Return the [x, y] coordinate for the center point of the cell that contains the specified text.  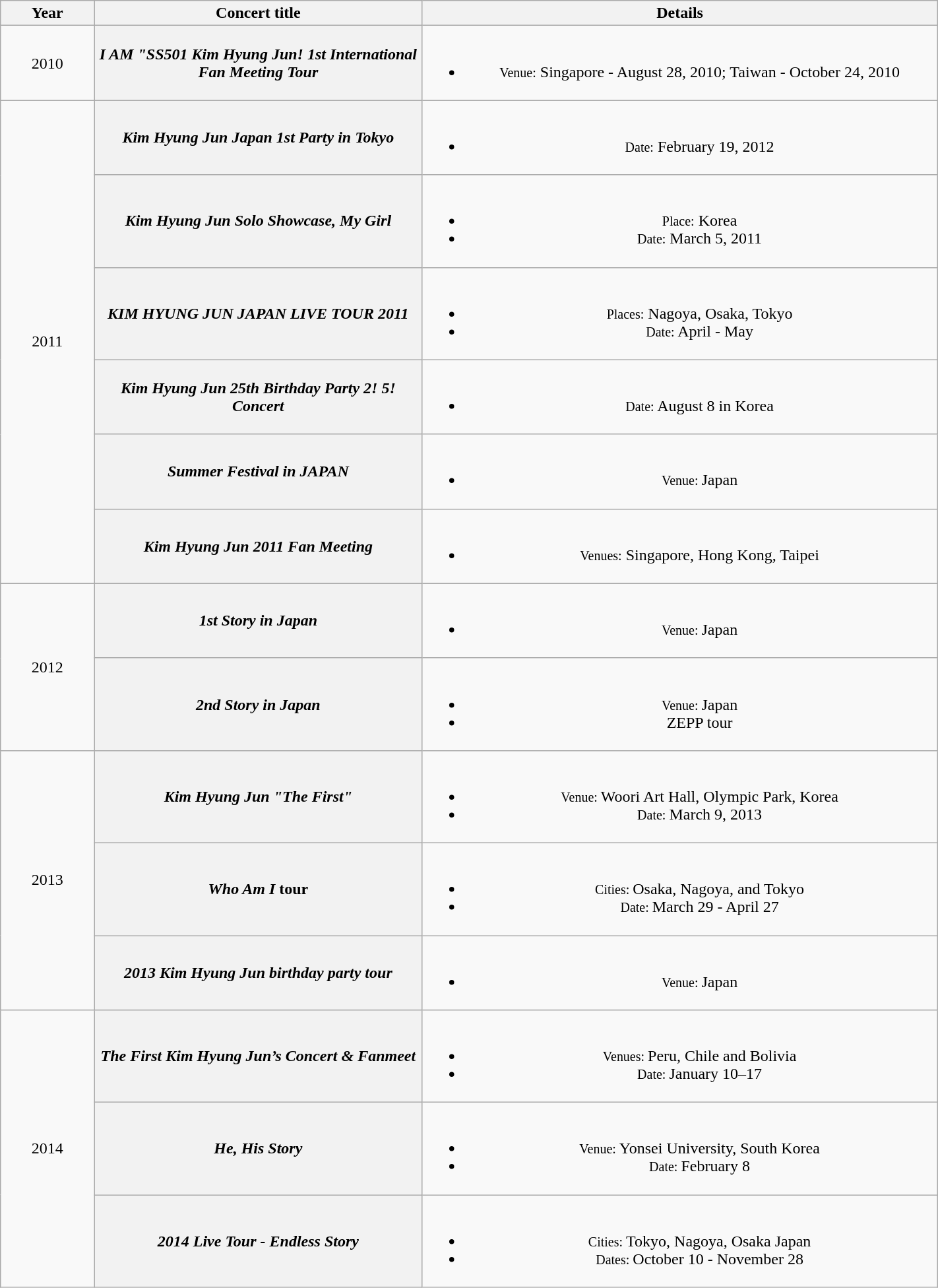
Date: February 19, 2012 [679, 137]
Venue: Singapore - August 28, 2010; Taiwan - October 24, 2010 [679, 63]
Who Am I tour [259, 889]
Cities: Tokyo, Nagoya, Osaka JapanDates: October 10 - November 28 [679, 1241]
Summer Festival in JAPAN [259, 471]
1st Story in Japan [259, 620]
2012 [47, 666]
Year [47, 13]
Venue: JapanZEPP tour [679, 704]
Kim Hyung Jun 2011 Fan Meeting [259, 546]
Concert title [259, 13]
Venues: Peru, Chile and BoliviaDate: January 10–17 [679, 1056]
Places: Nagoya, Osaka, TokyoDate: April - May [679, 313]
Place: KoreaDate: March 5, 2011 [679, 221]
Venue: Woori Art Hall, Olympic Park, KoreaDate: March 9, 2013 [679, 796]
2014 Live Tour - Endless Story [259, 1241]
2010 [47, 63]
Kim Hyung Jun 25th Birthday Party 2! 5! Concert [259, 397]
2014 [47, 1149]
He, His Story [259, 1149]
Date: August 8 in Korea [679, 397]
KIM HYUNG JUN JAPAN LIVE TOUR 2011 [259, 313]
Venues: Singapore, Hong Kong, Taipei [679, 546]
The First Kim Hyung Jun’s Concert & Fanmeet [259, 1056]
2013 Kim Hyung Jun birthday party tour [259, 973]
Kim Hyung Jun "The First" [259, 796]
2013 [47, 880]
2011 [47, 342]
Cities: Osaka, Nagoya, and TokyoDate: March 29 - April 27 [679, 889]
Kim Hyung Jun Japan 1st Party in Tokyo [259, 137]
2nd Story in Japan [259, 704]
Kim Hyung Jun Solo Showcase, My Girl [259, 221]
I AM "SS501 Kim Hyung Jun! 1st International Fan Meeting Tour [259, 63]
Venue: Yonsei University, South KoreaDate: February 8 [679, 1149]
Details [679, 13]
